Scan for the cell matching the given text and deliver its [x, y] coordinate at center. 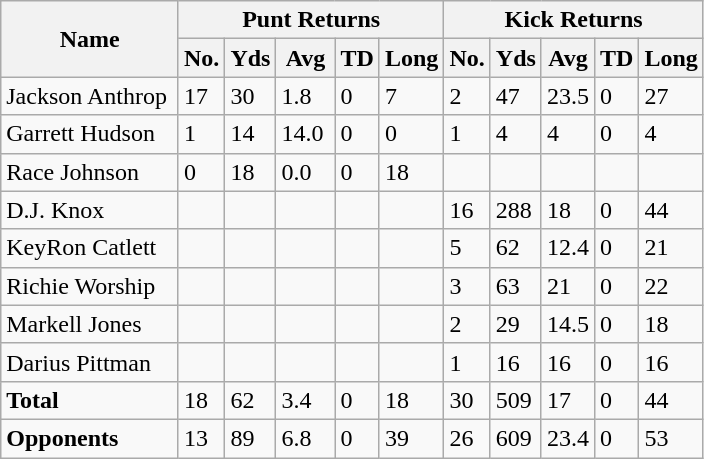
Richie Worship [90, 286]
KeyRon Catlett [90, 248]
D.J. Knox [90, 210]
39 [411, 438]
14.0 [306, 134]
12.4 [568, 248]
14.5 [568, 324]
47 [516, 96]
Jackson Anthrop [90, 96]
27 [671, 96]
14 [250, 134]
3.4 [306, 400]
Total [90, 400]
5 [467, 248]
63 [516, 286]
Kick Returns [574, 20]
Race Johnson [90, 172]
288 [516, 210]
Markell Jones [90, 324]
22 [671, 286]
53 [671, 438]
6.8 [306, 438]
13 [201, 438]
Opponents [90, 438]
1.8 [306, 96]
Name [90, 39]
23.4 [568, 438]
26 [467, 438]
29 [516, 324]
509 [516, 400]
Garrett Hudson [90, 134]
23.5 [568, 96]
Punt Returns [310, 20]
Darius Pittman [90, 362]
89 [250, 438]
7 [411, 96]
3 [467, 286]
0.0 [306, 172]
609 [516, 438]
